From the cell containing the given text, extract its center point as [X, Y] coordinate. 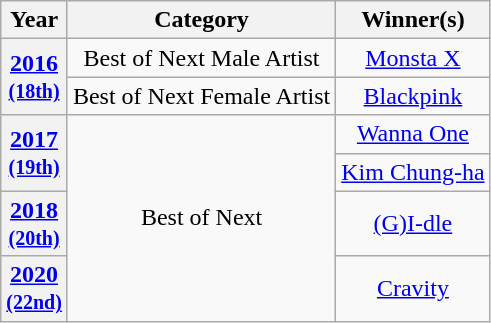
Winner(s) [413, 20]
2018(20th) [34, 224]
Best of Next Male Artist [201, 58]
Blackpink [413, 96]
Monsta X [413, 58]
(G)I-dle [413, 224]
2020(22nd) [34, 288]
Best of Next Female Artist [201, 96]
Category [201, 20]
Kim Chung-ha [413, 172]
Wanna One [413, 134]
Cravity [413, 288]
Year [34, 20]
2016(18th) [34, 77]
Best of Next [201, 218]
2017(19th) [34, 153]
